For the text-containing cell, return its midpoint in [X, Y] coordinate format. 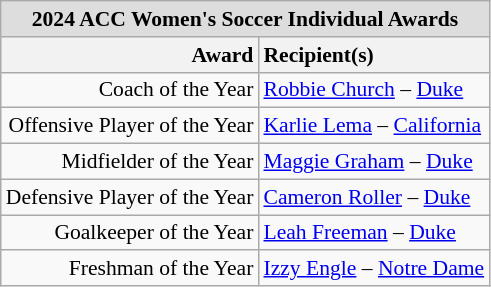
Defensive Player of the Year [130, 197]
Midfielder of the Year [130, 162]
Leah Freeman – Duke [374, 233]
Maggie Graham – Duke [374, 162]
Freshman of the Year [130, 269]
Karlie Lema – California [374, 126]
Cameron Roller – Duke [374, 197]
Goalkeeper of the Year [130, 233]
Recipient(s) [374, 55]
Award [130, 55]
Izzy Engle – Notre Dame [374, 269]
2024 ACC Women's Soccer Individual Awards [245, 19]
Robbie Church – Duke [374, 90]
Coach of the Year [130, 90]
Offensive Player of the Year [130, 126]
